Scan for the cell matching the given text and deliver its (X, Y) coordinate at center. 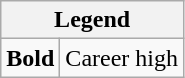
Bold (30, 58)
Career high (122, 58)
Legend (92, 20)
